From the cell containing the given text, extract its center point as [X, Y] coordinate. 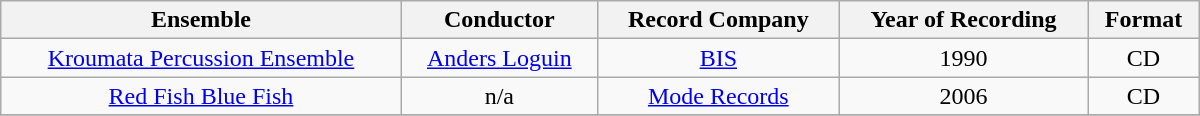
2006 [964, 96]
Year of Recording [964, 20]
Kroumata Percussion Ensemble [201, 58]
Record Company [718, 20]
Red Fish Blue Fish [201, 96]
Anders Loguin [499, 58]
Conductor [499, 20]
Ensemble [201, 20]
n/a [499, 96]
Mode Records [718, 96]
1990 [964, 58]
BIS [718, 58]
Format [1144, 20]
